For the text-containing cell, return its midpoint in (X, Y) coordinate format. 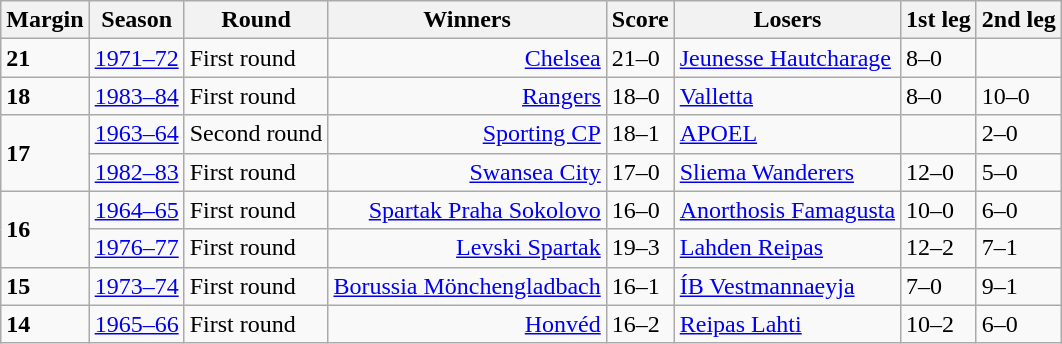
2–0 (1018, 134)
1964–65 (136, 210)
1971–72 (136, 58)
1963–64 (136, 134)
17–0 (640, 172)
Lahden Reipas (787, 248)
1983–84 (136, 96)
Margin (45, 20)
Jeunesse Hautcharage (787, 58)
12–2 (939, 248)
10–2 (939, 324)
16 (45, 229)
Spartak Praha Sokolovo (467, 210)
18 (45, 96)
9–1 (1018, 286)
1st leg (939, 20)
Valletta (787, 96)
1982–83 (136, 172)
18–1 (640, 134)
Levski Spartak (467, 248)
Rangers (467, 96)
1976–77 (136, 248)
12–0 (939, 172)
Winners (467, 20)
18–0 (640, 96)
17 (45, 153)
5–0 (1018, 172)
Honvéd (467, 324)
Anorthosis Famagusta (787, 210)
16–1 (640, 286)
Losers (787, 20)
14 (45, 324)
1965–66 (136, 324)
Sliema Wanderers (787, 172)
Reipas Lahti (787, 324)
7–1 (1018, 248)
Chelsea (467, 58)
7–0 (939, 286)
19–3 (640, 248)
Round (256, 20)
1973–74 (136, 286)
APOEL (787, 134)
16–0 (640, 210)
21–0 (640, 58)
Borussia Mönchengladbach (467, 286)
2nd leg (1018, 20)
Sporting CP (467, 134)
16–2 (640, 324)
ÍB Vestmannaeyja (787, 286)
Season (136, 20)
Score (640, 20)
Swansea City (467, 172)
21 (45, 58)
15 (45, 286)
Second round (256, 134)
